Return [x, y] of the center of cell containing provided text 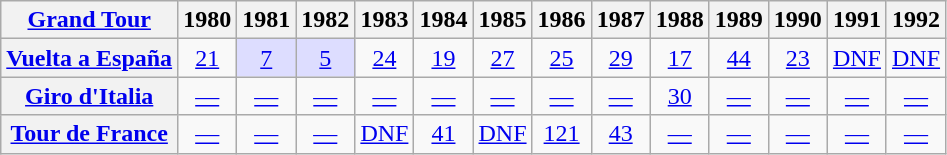
44 [738, 58]
1987 [620, 20]
1985 [502, 20]
1991 [856, 20]
24 [384, 58]
19 [444, 58]
1989 [738, 20]
1981 [266, 20]
Vuelta a España [90, 58]
1986 [562, 20]
27 [502, 58]
5 [326, 58]
121 [562, 134]
Tour de France [90, 134]
1990 [798, 20]
Grand Tour [90, 20]
1980 [208, 20]
7 [266, 58]
23 [798, 58]
41 [444, 134]
17 [680, 58]
25 [562, 58]
1983 [384, 20]
Giro d'Italia [90, 96]
21 [208, 58]
43 [620, 134]
1992 [916, 20]
30 [680, 96]
1988 [680, 20]
1984 [444, 20]
29 [620, 58]
1982 [326, 20]
